Return the (X, Y) coordinate for the center point of the cell that contains the specified text.  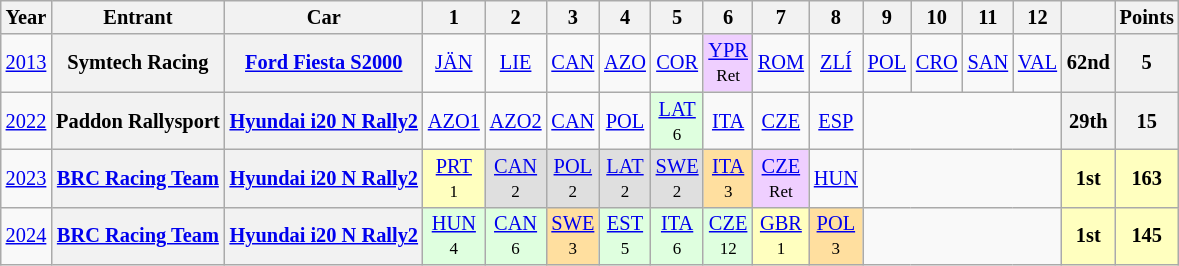
163 (1147, 178)
2023 (26, 178)
ZLÍ (836, 63)
Symtech Racing (138, 63)
Ford Fiesta S2000 (324, 63)
AZO1 (454, 121)
ITA (728, 121)
7 (781, 17)
CZE12 (728, 236)
Points (1147, 17)
AZO2 (516, 121)
15 (1147, 121)
11 (988, 17)
CZE (781, 121)
JÄN (454, 63)
1 (454, 17)
2024 (26, 236)
Year (26, 17)
9 (887, 17)
12 (1038, 17)
YPRRet (728, 63)
EST5 (625, 236)
VAL (1038, 63)
HUN4 (454, 236)
10 (937, 17)
POL2 (572, 178)
SWE2 (678, 178)
CZERet (781, 178)
29th (1088, 121)
2022 (26, 121)
Car (324, 17)
PRT1 (454, 178)
COR (678, 63)
Paddon Rallysport (138, 121)
ESP (836, 121)
Entrant (138, 17)
AZO (625, 63)
145 (1147, 236)
ROM (781, 63)
2 (516, 17)
2013 (26, 63)
3 (572, 17)
GBR1 (781, 236)
CRO (937, 63)
HUN (836, 178)
CAN6 (516, 236)
ITA3 (728, 178)
ITA6 (678, 236)
8 (836, 17)
SAN (988, 63)
6 (728, 17)
CAN2 (516, 178)
62nd (1088, 63)
SWE3 (572, 236)
LIE (516, 63)
LAT6 (678, 121)
POL3 (836, 236)
LAT2 (625, 178)
4 (625, 17)
